Return (X, Y) of the center of cell containing provided text 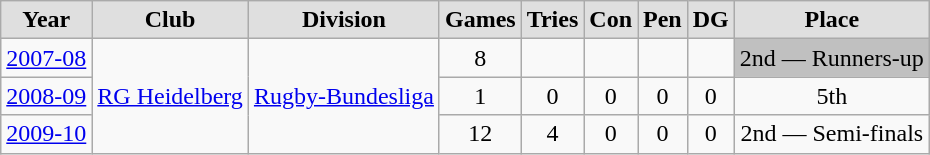
Games (480, 20)
5th (832, 96)
Con (611, 20)
4 (552, 134)
Tries (552, 20)
DG (710, 20)
2008-09 (46, 96)
Place (832, 20)
8 (480, 58)
Division (344, 20)
Club (170, 20)
Year (46, 20)
12 (480, 134)
2nd — Semi-finals (832, 134)
2007-08 (46, 58)
RG Heidelberg (170, 96)
1 (480, 96)
2nd — Runners-up (832, 58)
2009-10 (46, 134)
Rugby-Bundesliga (344, 96)
Pen (663, 20)
